Return (X, Y) of the center of cell containing provided text 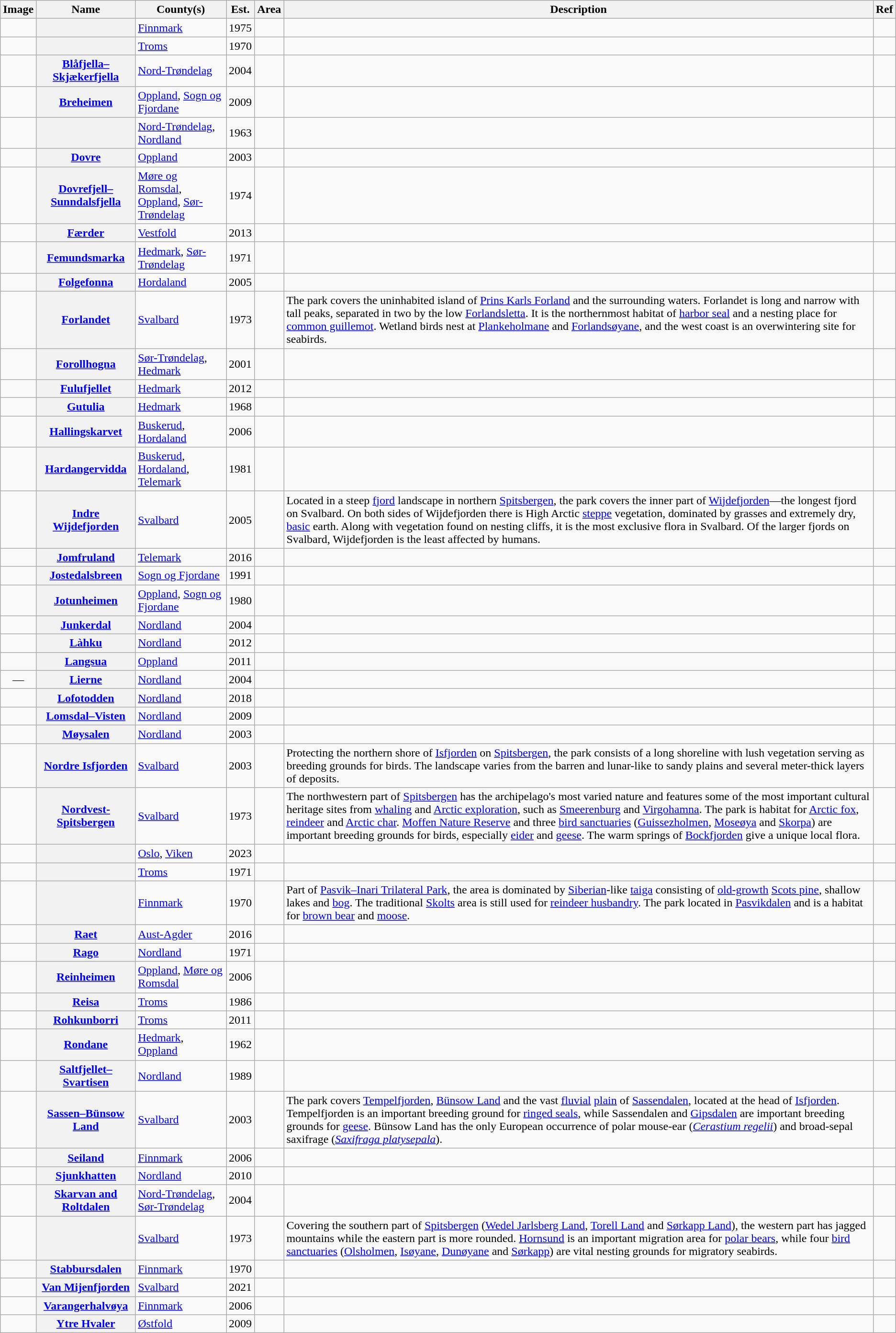
Sjunkhatten (86, 1175)
2013 (240, 233)
Buskerud, Hordaland, Telemark (181, 469)
1991 (240, 576)
Hallingskarvet (86, 432)
Vestfold (181, 233)
Rohkunborri (86, 1020)
Rondane (86, 1045)
Junkerdal (86, 625)
Hedmark, Oppland (181, 1045)
Lomsdal–Visten (86, 716)
1963 (240, 133)
Sør-Trøndelag, Hedmark (181, 364)
Jotunheimen (86, 600)
Folgefonna (86, 282)
Møre og Romsdal, Oppland, Sør-Trøndelag (181, 195)
Gutulia (86, 407)
Forollhogna (86, 364)
Buskerud, Hordaland (181, 432)
Reisa (86, 1002)
2001 (240, 364)
Nord-Trøndelag, Sør-Trøndelag (181, 1200)
County(s) (181, 10)
Saltfjellet–Svartisen (86, 1075)
Skarvan and Roltdalen (86, 1200)
Femundsmarka (86, 258)
Name (86, 10)
Dovrefjell–Sunndalsfjella (86, 195)
Area (269, 10)
Lofotodden (86, 698)
Blåfjella–Skjækerfjella (86, 71)
Forlandet (86, 320)
Dovre (86, 158)
Oppland, Møre og Romsdal (181, 977)
Fulufjellet (86, 389)
Est. (240, 10)
Stabbursdalen (86, 1269)
Oslo, Viken (181, 854)
Jostedalsbreen (86, 576)
2021 (240, 1288)
Image (18, 10)
Van Mijenfjorden (86, 1288)
1986 (240, 1002)
2010 (240, 1175)
Varangerhalvøya (86, 1306)
1989 (240, 1075)
Hordaland (181, 282)
Ref (885, 10)
Rago (86, 952)
1975 (240, 28)
Breheimen (86, 102)
Sassen–Bünsow Land (86, 1119)
Reinheimen (86, 977)
Nordre Isfjorden (86, 765)
1974 (240, 195)
Jomfruland (86, 557)
Hardangervidda (86, 469)
Seiland (86, 1157)
Lierne (86, 679)
Telemark (181, 557)
Description (578, 10)
1962 (240, 1045)
2018 (240, 698)
Sogn og Fjordane (181, 576)
Làhku (86, 643)
Aust-Agder (181, 934)
Nord-Trøndelag, Nordland (181, 133)
Nordvest-Spitsbergen (86, 816)
Indre Wijdefjorden (86, 520)
Langsua (86, 661)
Færder (86, 233)
Hedmark, Sør-Trøndelag (181, 258)
— (18, 679)
1980 (240, 600)
Nord-Trøndelag (181, 71)
1968 (240, 407)
Ytre Hvaler (86, 1324)
Møysalen (86, 734)
1981 (240, 469)
Østfold (181, 1324)
2023 (240, 854)
Raet (86, 934)
